Output the (x, y) coordinate of the center of the cell containing the given text.  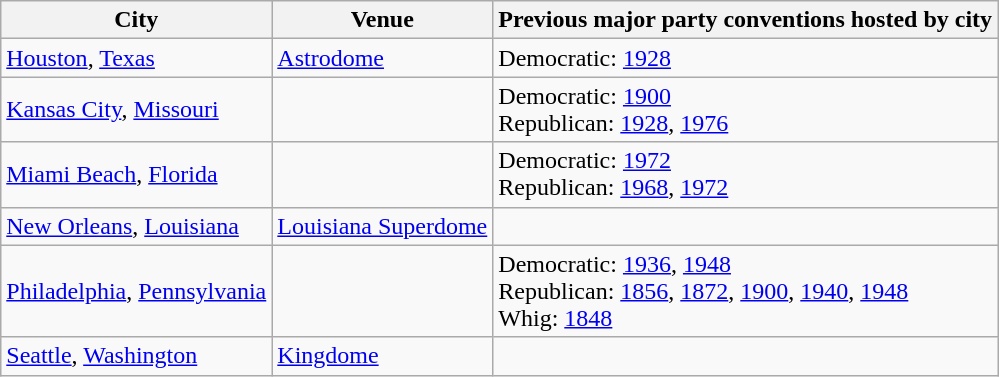
Democratic: 1900Republican: 1928, 1976 (746, 110)
New Orleans, Louisiana (136, 226)
Miami Beach, Florida (136, 174)
Seattle, Washington (136, 356)
Democratic: 1936, 1948Republican: 1856, 1872, 1900, 1940, 1948Whig: 1848 (746, 291)
Houston, Texas (136, 58)
Philadelphia, Pennsylvania (136, 291)
City (136, 20)
Kansas City, Missouri (136, 110)
Kingdome (382, 356)
Astrodome (382, 58)
Louisiana Superdome (382, 226)
Venue (382, 20)
Previous major party conventions hosted by city (746, 20)
Democratic: 1928 (746, 58)
Democratic: 1972Republican: 1968, 1972 (746, 174)
